Search for the cell housing the specified text and yield its [X, Y] center coordinate. 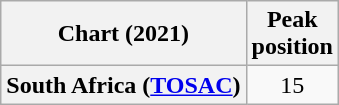
South Africa (TOSAC) [124, 85]
Chart (2021) [124, 34]
Peakposition [292, 34]
15 [292, 85]
